Detect which cell encompasses the target text, then output its [x, y] center coordinate. 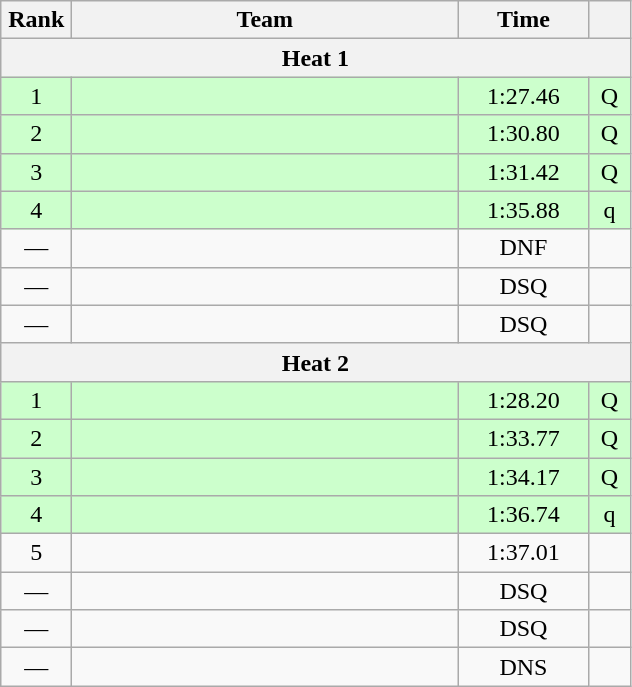
1:30.80 [524, 134]
Heat 2 [316, 362]
1:37.01 [524, 553]
1:36.74 [524, 515]
1:27.46 [524, 96]
DNS [524, 667]
1:31.42 [524, 172]
Rank [36, 20]
Heat 1 [316, 58]
1:35.88 [524, 210]
DNF [524, 248]
Team [265, 20]
1:34.17 [524, 477]
1:33.77 [524, 438]
1:28.20 [524, 400]
5 [36, 553]
Time [524, 20]
